Return [x, y] of the center of cell containing provided text 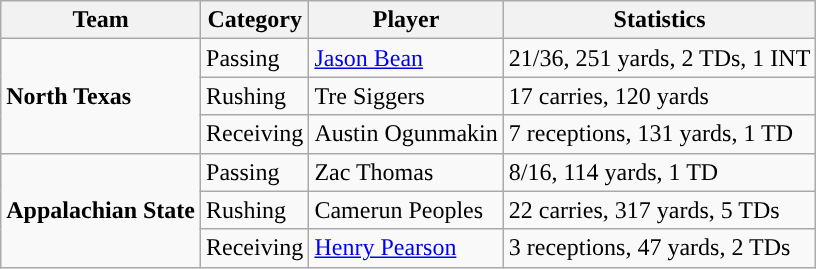
Zac Thomas [406, 172]
North Texas [101, 96]
Player [406, 20]
Jason Bean [406, 58]
7 receptions, 131 yards, 1 TD [660, 134]
8/16, 114 yards, 1 TD [660, 172]
22 carries, 317 yards, 5 TDs [660, 210]
Camerun Peoples [406, 210]
Austin Ogunmakin [406, 134]
3 receptions, 47 yards, 2 TDs [660, 248]
Henry Pearson [406, 248]
Team [101, 20]
17 carries, 120 yards [660, 96]
Category [255, 20]
21/36, 251 yards, 2 TDs, 1 INT [660, 58]
Statistics [660, 20]
Appalachian State [101, 210]
Tre Siggers [406, 96]
